Identify which cell holds the provided text, then report its [X, Y] central coordinate. 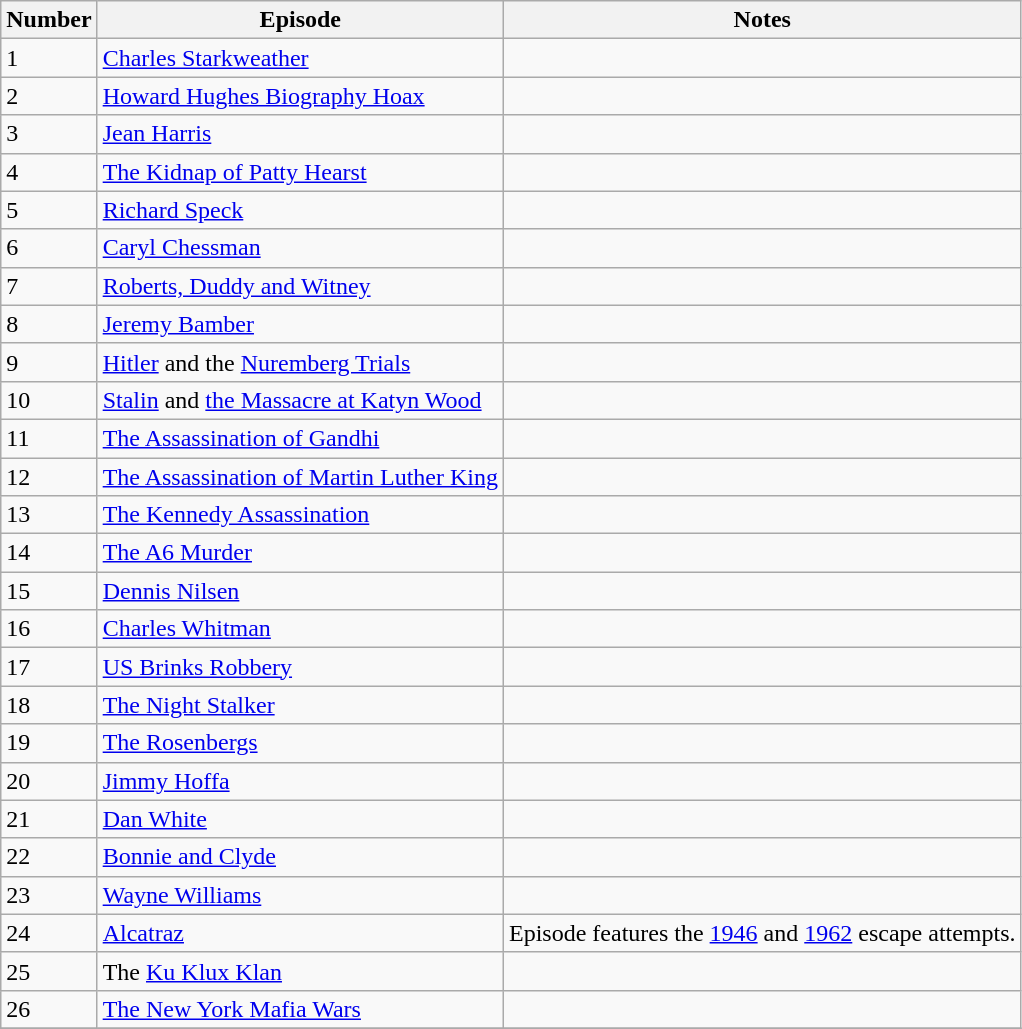
Charles Whitman [300, 629]
2 [49, 96]
6 [49, 248]
The Kidnap of Patty Hearst [300, 172]
26 [49, 1009]
Notes [762, 20]
Dennis Nilsen [300, 591]
US Brinks Robbery [300, 667]
8 [49, 324]
Dan White [300, 819]
Jeremy Bamber [300, 324]
Episode [300, 20]
Jimmy Hoffa [300, 781]
Wayne Williams [300, 895]
17 [49, 667]
10 [49, 400]
Number [49, 20]
Alcatraz [300, 933]
Roberts, Duddy and Witney [300, 286]
The Ku Klux Klan [300, 971]
The Rosenbergs [300, 743]
The A6 Murder [300, 553]
3 [49, 134]
The Assassination of Gandhi [300, 438]
24 [49, 933]
20 [49, 781]
11 [49, 438]
23 [49, 895]
25 [49, 971]
9 [49, 362]
4 [49, 172]
The Kennedy Assassination [300, 515]
Howard Hughes Biography Hoax [300, 96]
Caryl Chessman [300, 248]
22 [49, 857]
7 [49, 286]
Jean Harris [300, 134]
19 [49, 743]
The New York Mafia Wars [300, 1009]
Richard Speck [300, 210]
5 [49, 210]
18 [49, 705]
12 [49, 477]
21 [49, 819]
Bonnie and Clyde [300, 857]
Stalin and the Massacre at Katyn Wood [300, 400]
The Assassination of Martin Luther King [300, 477]
15 [49, 591]
Charles Starkweather [300, 58]
1 [49, 58]
The Night Stalker [300, 705]
16 [49, 629]
Episode features the 1946 and 1962 escape attempts. [762, 933]
13 [49, 515]
14 [49, 553]
Hitler and the Nuremberg Trials [300, 362]
